Pinpoint the cell where the given text exists, returning its (X, Y) midpoint coordinate. 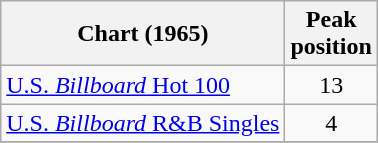
U.S. Billboard R&B Singles (143, 123)
4 (331, 123)
Chart (1965) (143, 34)
U.S. Billboard Hot 100 (143, 85)
13 (331, 85)
Peakposition (331, 34)
